Extract the [x, y] coordinate from the center of the cell holding the provided text.  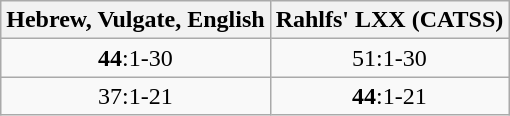
37:1-21 [136, 96]
44:1-21 [390, 96]
51:1-30 [390, 58]
44:1-30 [136, 58]
Rahlfs' LXX (CATSS) [390, 20]
Hebrew, Vulgate, English [136, 20]
